From the cell containing the given text, extract its center point as [X, Y] coordinate. 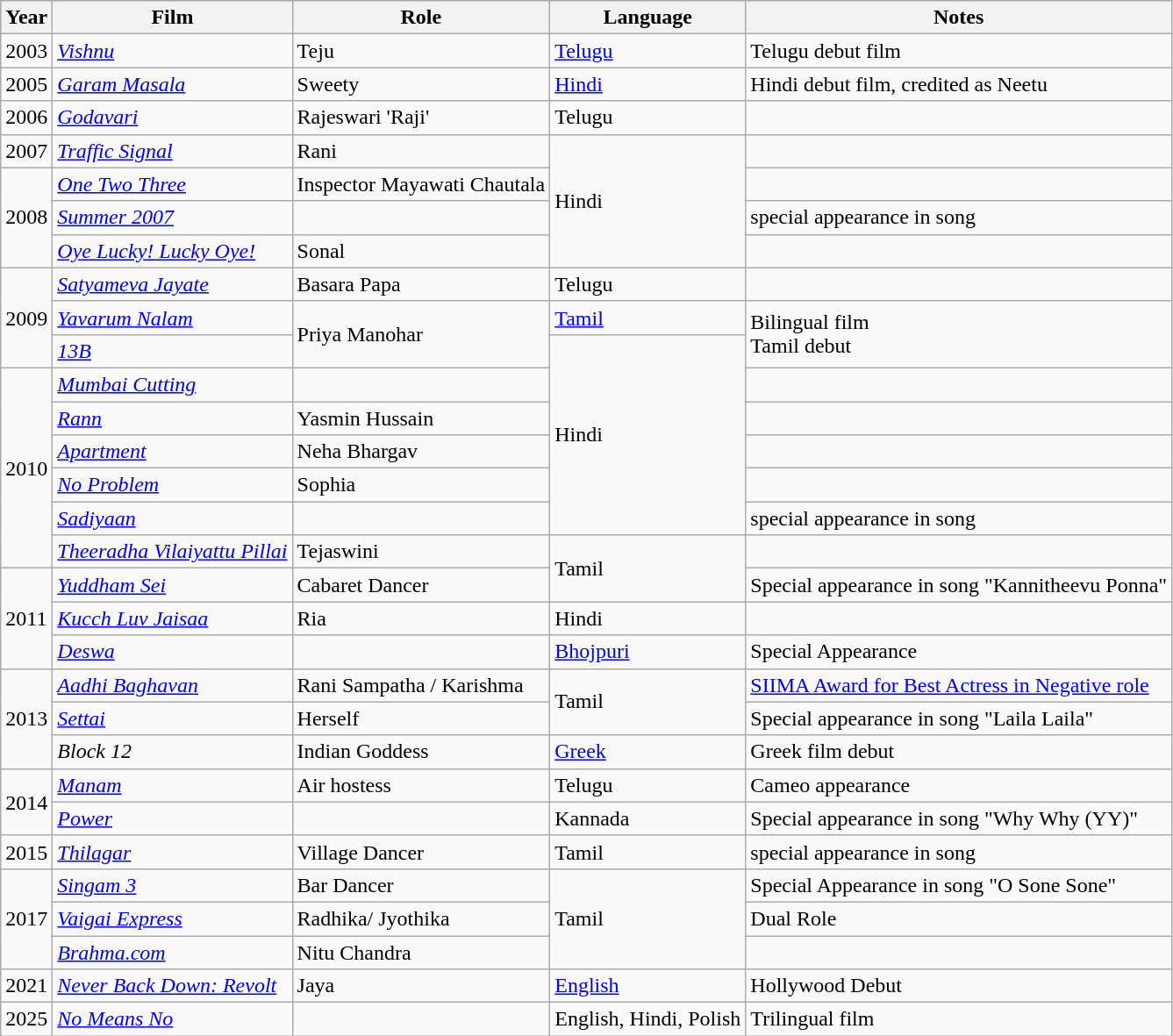
Deswa [172, 652]
2017 [26, 918]
Rani Sampatha / Karishma [421, 685]
Ria [421, 618]
Mumbai Cutting [172, 384]
Satyameva Jayate [172, 284]
Rani [421, 151]
Never Back Down: Revolt [172, 986]
Summer 2007 [172, 218]
13B [172, 351]
Herself [421, 718]
Neha Bhargav [421, 452]
Special appearance in song "Kannitheevu Ponna" [959, 585]
Air hostess [421, 785]
No Problem [172, 485]
Film [172, 18]
Sophia [421, 485]
Thilagar [172, 852]
Oye Lucky! Lucky Oye! [172, 251]
Language [647, 18]
Bar Dancer [421, 885]
Special appearance in song "Why Why (YY)" [959, 818]
Sonal [421, 251]
Manam [172, 785]
Cabaret Dancer [421, 585]
Basara Papa [421, 284]
Theeradha Vilaiyattu Pillai [172, 552]
2011 [26, 618]
2015 [26, 852]
Special appearance in song "Laila Laila" [959, 718]
2013 [26, 718]
Singam 3 [172, 885]
Village Dancer [421, 852]
Yasmin Hussain [421, 418]
Apartment [172, 452]
2008 [26, 218]
Tejaswini [421, 552]
Yavarum Nalam [172, 318]
Special Appearance in song "O Sone Sone" [959, 885]
Special Appearance [959, 652]
Role [421, 18]
Priya Manohar [421, 334]
Hollywood Debut [959, 986]
2006 [26, 118]
English [647, 986]
2007 [26, 151]
Greek film debut [959, 752]
Telugu debut film [959, 51]
Bhojpuri [647, 652]
Kannada [647, 818]
Indian Goddess [421, 752]
2009 [26, 318]
Yuddham Sei [172, 585]
2003 [26, 51]
Bilingual filmTamil debut [959, 334]
2021 [26, 986]
2005 [26, 84]
Cameo appearance [959, 785]
Trilingual film [959, 1019]
Settai [172, 718]
Rajeswari 'Raji' [421, 118]
Kucch Luv Jaisaa [172, 618]
Rann [172, 418]
SIIMA Award for Best Actress in Negative role [959, 685]
Aadhi Baghavan [172, 685]
Block 12 [172, 752]
Garam Masala [172, 84]
2025 [26, 1019]
Sweety [421, 84]
Inspector Mayawati Chautala [421, 184]
Jaya [421, 986]
Greek [647, 752]
English, Hindi, Polish [647, 1019]
Dual Role [959, 918]
Hindi debut film, credited as Neetu [959, 84]
Vishnu [172, 51]
Nitu Chandra [421, 952]
Sadiyaan [172, 518]
Radhika/ Jyothika [421, 918]
Brahma.com [172, 952]
Year [26, 18]
2014 [26, 802]
Notes [959, 18]
Traffic Signal [172, 151]
Vaigai Express [172, 918]
Teju [421, 51]
Power [172, 818]
No Means No [172, 1019]
2010 [26, 468]
Godavari [172, 118]
One Two Three [172, 184]
